Scan for the cell matching the given text and deliver its [X, Y] coordinate at center. 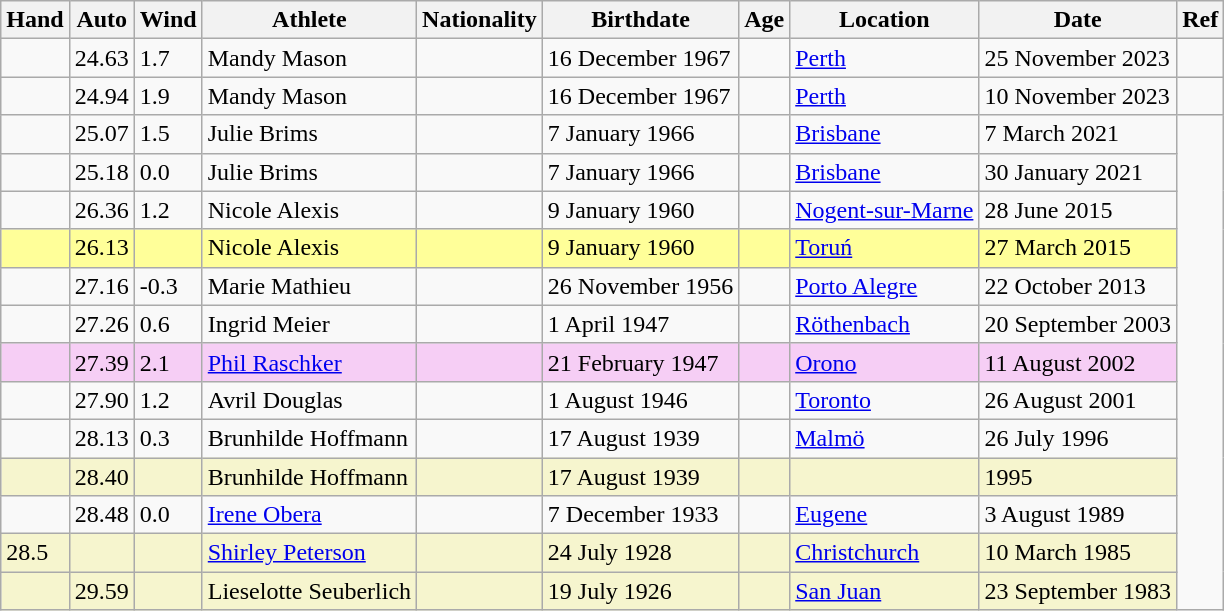
27.39 [102, 362]
Ref [1200, 20]
26.13 [102, 248]
0.6 [168, 324]
30 January 2021 [1078, 172]
22 October 2013 [1078, 286]
Wind [168, 20]
0.3 [168, 438]
Toronto [884, 400]
25.18 [102, 172]
San Juan [884, 591]
Auto [102, 20]
24 July 1928 [640, 553]
Date [1078, 20]
7 December 1933 [640, 515]
Christchurch [884, 553]
10 November 2023 [1078, 96]
20 September 2003 [1078, 324]
Age [764, 20]
27.16 [102, 286]
Hand [35, 20]
Toruń [884, 248]
Marie Mathieu [309, 286]
1 August 1946 [640, 400]
Malmö [884, 438]
1.9 [168, 96]
11 August 2002 [1078, 362]
Lieselotte Seuberlich [309, 591]
29.59 [102, 591]
24.63 [102, 58]
Athlete [309, 20]
28 June 2015 [1078, 210]
2.1 [168, 362]
25.07 [102, 134]
23 September 1983 [1078, 591]
Eugene [884, 515]
Nationality [480, 20]
26 July 1996 [1078, 438]
27.26 [102, 324]
1.5 [168, 134]
Röthenbach [884, 324]
Ingrid Meier [309, 324]
3 August 1989 [1078, 515]
25 November 2023 [1078, 58]
10 March 1985 [1078, 553]
1.7 [168, 58]
27.90 [102, 400]
-0.3 [168, 286]
28.40 [102, 477]
1995 [1078, 477]
7 March 2021 [1078, 134]
28.48 [102, 515]
24.94 [102, 96]
26 November 1956 [640, 286]
21 February 1947 [640, 362]
27 March 2015 [1078, 248]
26 August 2001 [1078, 400]
Orono [884, 362]
26.36 [102, 210]
Birthdate [640, 20]
28.5 [35, 553]
Irene Obera [309, 515]
Porto Alegre [884, 286]
19 July 1926 [640, 591]
Shirley Peterson [309, 553]
Phil Raschker [309, 362]
Nogent-sur-Marne [884, 210]
Location [884, 20]
1 April 1947 [640, 324]
28.13 [102, 438]
Avril Douglas [309, 400]
